Pinpoint the cell where the given text exists, returning its (X, Y) midpoint coordinate. 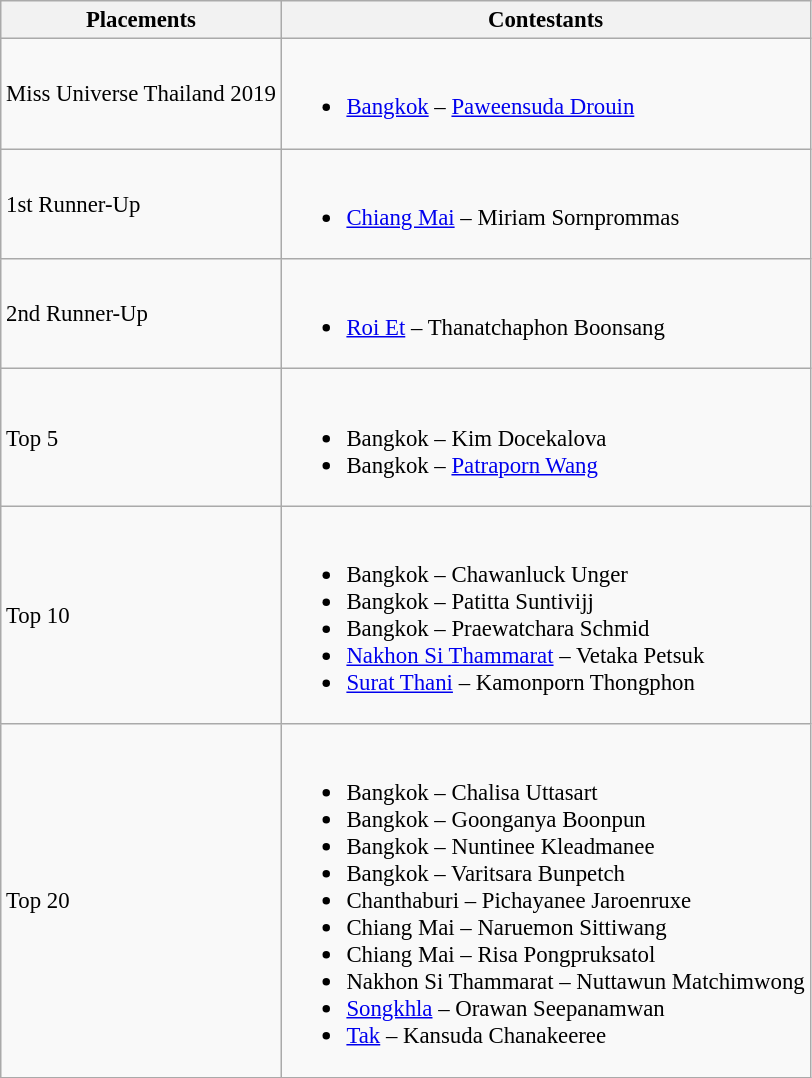
Chiang Mai – Miriam Sornprommas (546, 204)
Bangkok – Kim DocekalovaBangkok – Patraporn Wang (546, 438)
Top 5 (141, 438)
1st Runner-Up (141, 204)
Top 10 (141, 615)
2nd Runner-Up (141, 314)
Bangkok – Paweensuda Drouin (546, 94)
Miss Universe Thailand 2019 (141, 94)
Contestants (546, 20)
Top 20 (141, 900)
Roi Et – Thanatchaphon Boonsang (546, 314)
Placements (141, 20)
